Identify which cell holds the provided text, then report its (X, Y) central coordinate. 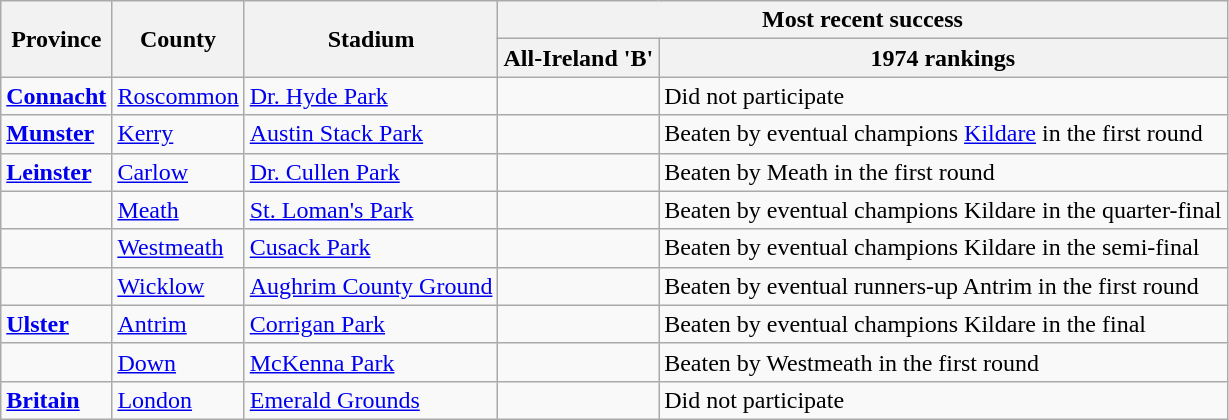
Kerry (178, 134)
Antrim (178, 324)
Austin Stack Park (371, 134)
Beaten by eventual champions Kildare in the first round (943, 134)
Westmeath (178, 248)
Beaten by eventual runners-up Antrim in the first round (943, 286)
Beaten by Westmeath in the first round (943, 362)
Beaten by eventual champions Kildare in the quarter-final (943, 210)
Wicklow (178, 286)
Dr. Hyde Park (371, 96)
Stadium (371, 39)
Beaten by eventual champions Kildare in the semi-final (943, 248)
Roscommon (178, 96)
Connacht (56, 96)
Corrigan Park (371, 324)
1974 rankings (943, 58)
Beaten by eventual champions Kildare in the final (943, 324)
Dr. Cullen Park (371, 172)
London (178, 400)
Meath (178, 210)
Down (178, 362)
Emerald Grounds (371, 400)
Carlow (178, 172)
Most recent success (862, 20)
St. Loman's Park (371, 210)
County (178, 39)
Province (56, 39)
Ulster (56, 324)
Britain (56, 400)
Leinster (56, 172)
Beaten by Meath in the first round (943, 172)
Cusack Park (371, 248)
All-Ireland 'B' (578, 58)
Munster (56, 134)
Aughrim County Ground (371, 286)
McKenna Park (371, 362)
